Extract the (x, y) coordinate from the center of the cell holding the provided text.  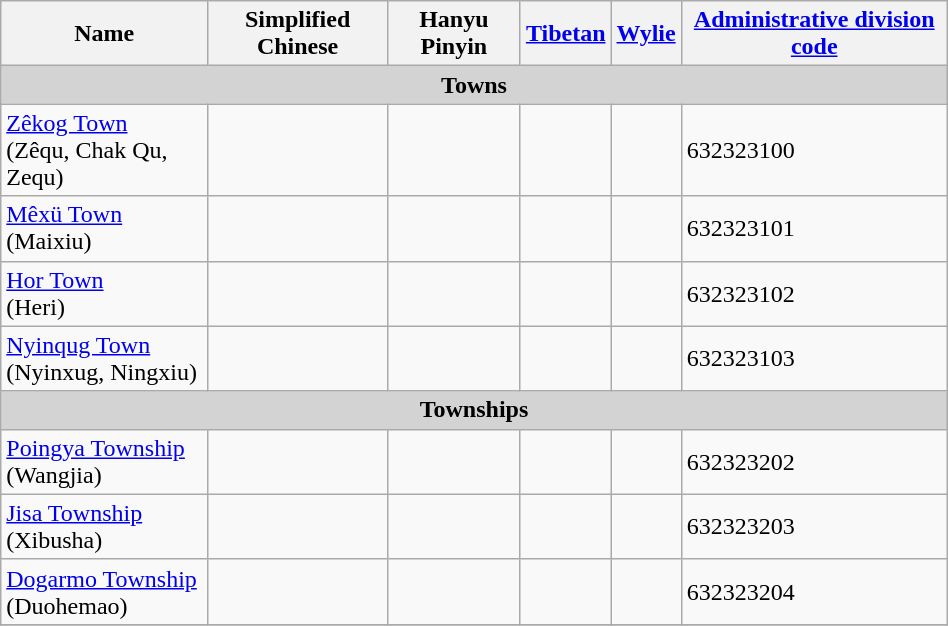
Mêxü Town(Maixiu) (104, 228)
Poingya Township(Wangjia) (104, 462)
632323101 (814, 228)
Towns (474, 85)
Zêkog Town(Zêqu, Chak Qu, Zequ) (104, 150)
Hor Town(Heri) (104, 294)
632323204 (814, 592)
Simplified Chinese (298, 34)
632323203 (814, 526)
Wylie (646, 34)
Jisa Township(Xibusha) (104, 526)
Administrative division code (814, 34)
632323100 (814, 150)
Townships (474, 410)
Tibetan (566, 34)
Name (104, 34)
Dogarmo Township(Duohemao) (104, 592)
632323102 (814, 294)
Hanyu Pinyin (454, 34)
632323103 (814, 358)
Nyinqug Town(Nyinxug, Ningxiu) (104, 358)
632323202 (814, 462)
